Determine the [X, Y] coordinate at the center of the cell enclosing the given text.  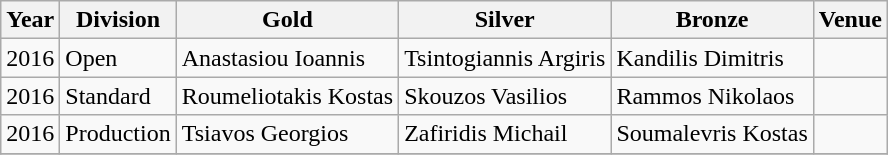
Year [30, 20]
Gold [287, 20]
Kandilis Dimitris [712, 58]
Standard [118, 96]
Silver [505, 20]
Production [118, 134]
Anastasiou Ioannis [287, 58]
Venue [850, 20]
Zafiridis Michail [505, 134]
Bronze [712, 20]
Open [118, 58]
Tsintogiannis Argiris [505, 58]
Roumeliotakis Kostas [287, 96]
Soumalevris Kostas [712, 134]
Skouzos Vasilios [505, 96]
Rammos Nikolaos [712, 96]
Tsiavos Georgios [287, 134]
Division [118, 20]
